Return the [X, Y] coordinate for the center point of the cell that contains the specified text.  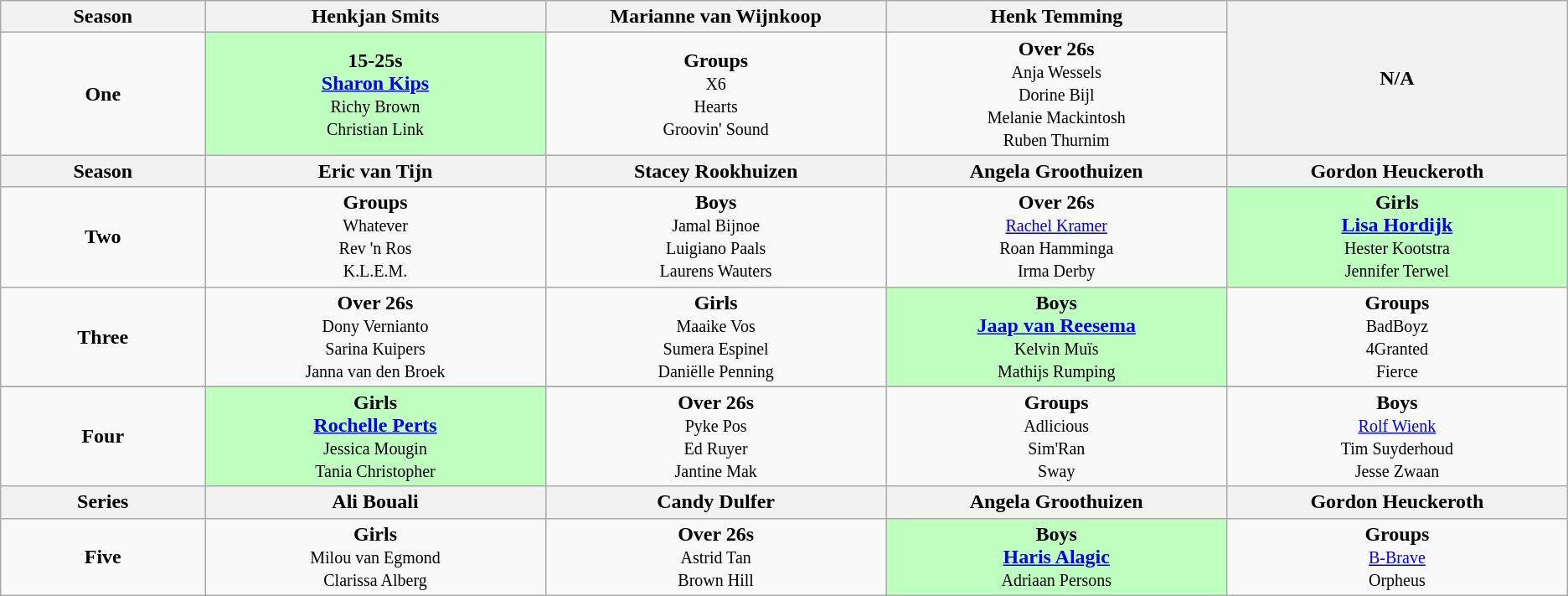
GroupsX6HeartsGroovin' Sound [715, 94]
GroupsB-BraveOrpheus [1397, 557]
Four [103, 436]
Ali Bouali [375, 502]
Over 26sRachel KramerRoan HammingaIrma Derby [1057, 236]
Two [103, 236]
GirlsLisa HordijkHester KootstraJennifer Terwel [1397, 236]
Over 26sPyke PosEd RuyerJantine Mak [715, 436]
Over 26sDony VerniantoSarina KuipersJanna van den Broek [375, 337]
Eric van Tijn [375, 171]
Stacey Rookhuizen [715, 171]
GroupsWhateverRev 'n RosK.L.E.M. [375, 236]
Marianne van Wijnkoop [715, 17]
Series [103, 502]
GroupsBadBoyz4GrantedFierce [1397, 337]
One [103, 94]
GroupsAdliciousSim'RanSway [1057, 436]
Candy Dulfer [715, 502]
N/A [1397, 78]
BoysHaris AlagicAdriaan Persons [1057, 557]
Henk Temming [1057, 17]
BoysJamal BijnoeLuigiano PaalsLaurens Wauters [715, 236]
Five [103, 557]
GirlsMilou van EgmondClarissa Alberg [375, 557]
BoysRolf WienkTim SuyderhoudJesse Zwaan [1397, 436]
BoysJaap van ReesemaKelvin MuïsMathijs Rumping [1057, 337]
Henkjan Smits [375, 17]
Over 26sAstrid TanBrown Hill [715, 557]
GirlsMaaike VosSumera EspinelDaniëlle Penning [715, 337]
15-25sSharon KipsRichy BrownChristian Link [375, 94]
Over 26sAnja WesselsDorine BijlMelanie MackintoshRuben Thurnim [1057, 94]
Three [103, 337]
GirlsRochelle PertsJessica MouginTania Christopher [375, 436]
